Capture the cell that displays the provided text and extract its [X, Y] central coordinate. 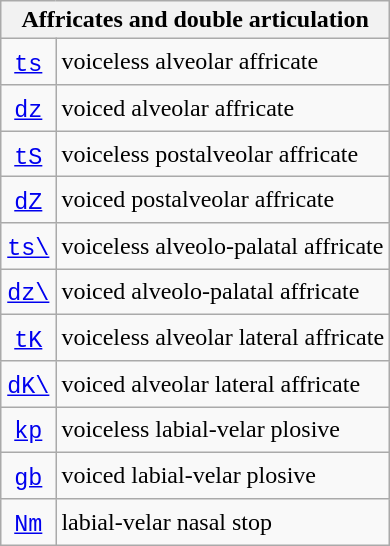
tS [28, 154]
voiceless alveolo-palatal affricate [223, 246]
dz\ [28, 292]
kp [28, 430]
Nm [28, 522]
voiceless alveolar affricate [223, 62]
voiced alveolar affricate [223, 108]
labial-velar nasal stop [223, 522]
dZ [28, 200]
voiceless postalveolar affricate [223, 154]
voiced labial-velar plosive [223, 476]
voiceless alveolar lateral affricate [223, 338]
dz [28, 108]
ts [28, 62]
gb [28, 476]
voiceless labial-velar plosive [223, 430]
voiced postalveolar affricate [223, 200]
tK [28, 338]
ts\ [28, 246]
voiced alveolar lateral affricate [223, 384]
Affricates and double articulation [196, 20]
dK\ [28, 384]
voiced alveolo-palatal affricate [223, 292]
